From the cell containing the given text, extract its center point as (x, y) coordinate. 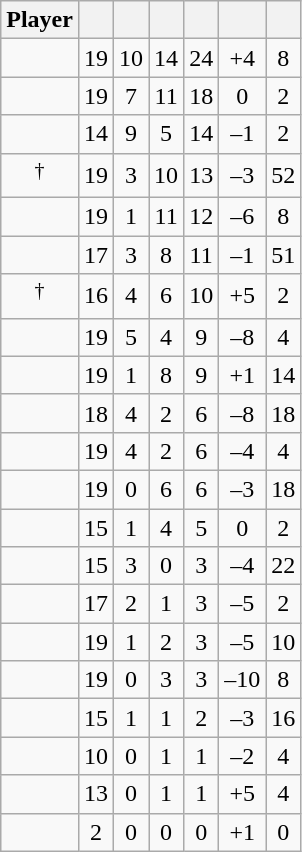
Player (40, 20)
24 (202, 58)
–6 (242, 217)
–2 (242, 756)
7 (132, 96)
52 (284, 176)
12 (202, 217)
22 (284, 566)
–10 (242, 680)
51 (284, 255)
+4 (242, 58)
